Determine the (X, Y) coordinate at the center of the cell enclosing the given text.  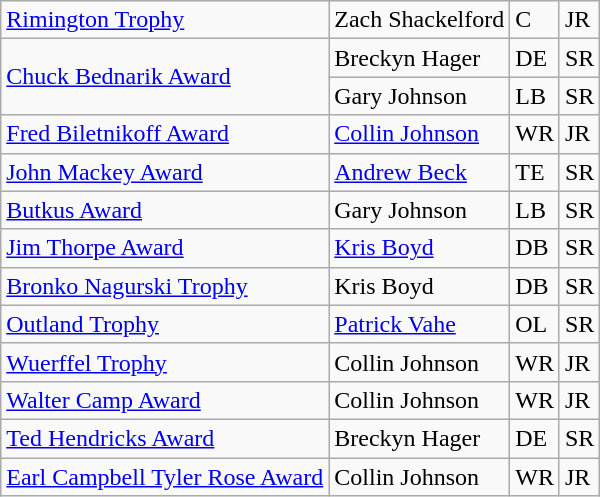
Rimington Trophy (165, 20)
Zach Shackelford (420, 20)
C (535, 20)
Bronko Nagurski Trophy (165, 286)
OL (535, 324)
Jim Thorpe Award (165, 248)
Walter Camp Award (165, 400)
Butkus Award (165, 210)
Earl Campbell Tyler Rose Award (165, 477)
Patrick Vahe (420, 324)
Outland Trophy (165, 324)
Fred Biletnikoff Award (165, 134)
TE (535, 172)
Wuerffel Trophy (165, 362)
Ted Hendricks Award (165, 438)
Andrew Beck (420, 172)
John Mackey Award (165, 172)
Chuck Bednarik Award (165, 77)
